Output the [X, Y] coordinate of the center of the cell containing the given text.  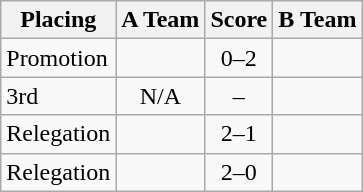
B Team [318, 20]
3rd [58, 96]
2–1 [239, 134]
0–2 [239, 58]
Promotion [58, 58]
2–0 [239, 172]
N/A [160, 96]
– [239, 96]
A Team [160, 20]
Score [239, 20]
Placing [58, 20]
